From the cell containing the given text, extract its center point as (x, y) coordinate. 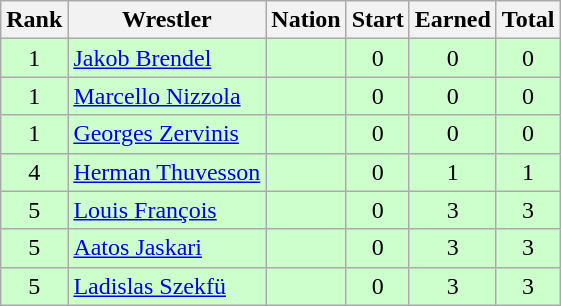
Marcello Nizzola (167, 96)
Georges Zervinis (167, 134)
Nation (306, 20)
Start (378, 20)
Herman Thuvesson (167, 172)
Wrestler (167, 20)
Earned (452, 20)
Louis François (167, 210)
Ladislas Szekfü (167, 286)
4 (34, 172)
Total (528, 20)
Rank (34, 20)
Jakob Brendel (167, 58)
Aatos Jaskari (167, 248)
